Return the (x, y) coordinate for the center point of the cell that contains the specified text.  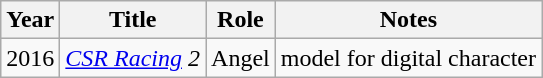
Year (30, 20)
model for digital character (408, 58)
Title (133, 20)
Angel (241, 58)
2016 (30, 58)
Role (241, 20)
CSR Racing 2 (133, 58)
Notes (408, 20)
